Determine the (X, Y) coordinate at the center of the cell enclosing the given text.  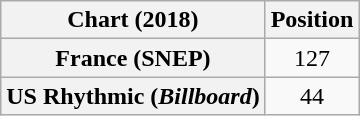
France (SNEP) (133, 58)
US Rhythmic (Billboard) (133, 96)
127 (312, 58)
44 (312, 96)
Chart (2018) (133, 20)
Position (312, 20)
